Capture the cell that displays the provided text and extract its (x, y) central coordinate. 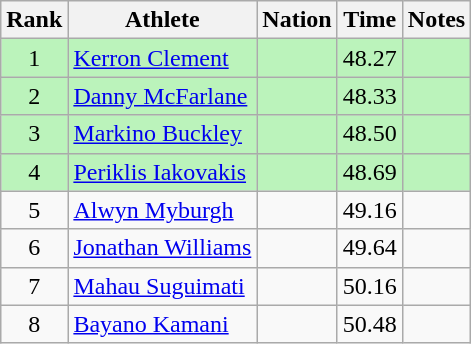
Danny McFarlane (162, 96)
Alwyn Myburgh (162, 210)
48.50 (370, 134)
Mahau Suguimati (162, 286)
Notes (436, 20)
50.16 (370, 286)
Jonathan Williams (162, 248)
4 (34, 172)
1 (34, 58)
Rank (34, 20)
Time (370, 20)
48.27 (370, 58)
Athlete (162, 20)
49.16 (370, 210)
5 (34, 210)
Periklis Iakovakis (162, 172)
48.69 (370, 172)
Nation (297, 20)
50.48 (370, 324)
3 (34, 134)
Kerron Clement (162, 58)
2 (34, 96)
49.64 (370, 248)
Markino Buckley (162, 134)
6 (34, 248)
48.33 (370, 96)
8 (34, 324)
Bayano Kamani (162, 324)
7 (34, 286)
